Detect which cell encompasses the target text, then output its (X, Y) center coordinate. 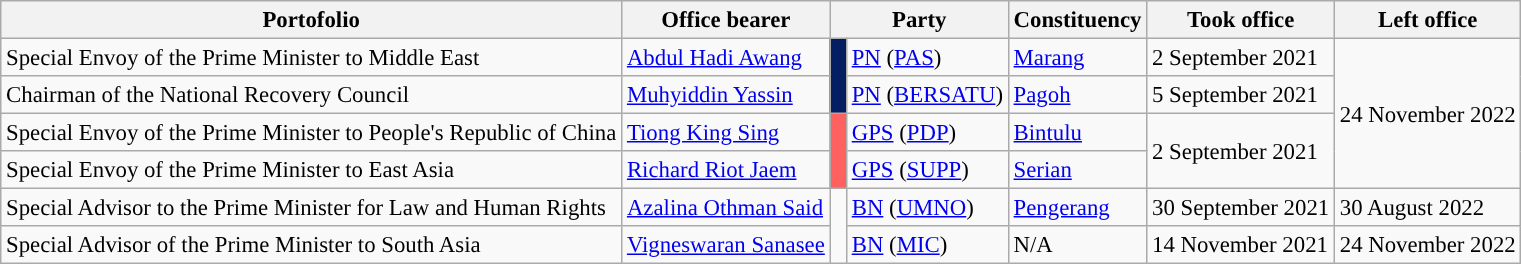
Chairman of the National Recovery Council (312, 95)
Pengerang (1077, 208)
Special Envoy of the Prime Minister to People's Republic of China (312, 133)
30 September 2021 (1241, 208)
5 September 2021 (1241, 95)
GPS (PDP) (927, 133)
BN (UMNO) (927, 208)
Special Envoy of the Prime Minister to Middle East (312, 58)
Special Advisor of the Prime Minister to South Asia (312, 245)
Left office (1427, 20)
BN (MIC) (927, 245)
Bintulu (1077, 133)
Abdul Hadi Awang (726, 58)
Took office (1241, 20)
14 November 2021 (1241, 245)
Office bearer (726, 20)
Azalina Othman Said (726, 208)
Portofolio (312, 20)
Pagoh (1077, 95)
Special Advisor to the Prime Minister for Law and Human Rights (312, 208)
PN (BERSATU) (927, 95)
Party (919, 20)
Constituency (1077, 20)
30 August 2022 (1427, 208)
PN (PAS) (927, 58)
Tiong King Sing (726, 133)
Marang (1077, 58)
Muhyiddin Yassin (726, 95)
Special Envoy of the Prime Minister to East Asia (312, 170)
GPS (SUPP) (927, 170)
Richard Riot Jaem (726, 170)
Vigneswaran Sanasee (726, 245)
Serian (1077, 170)
N/A (1077, 245)
